Detect which cell encompasses the target text, then output its (x, y) center coordinate. 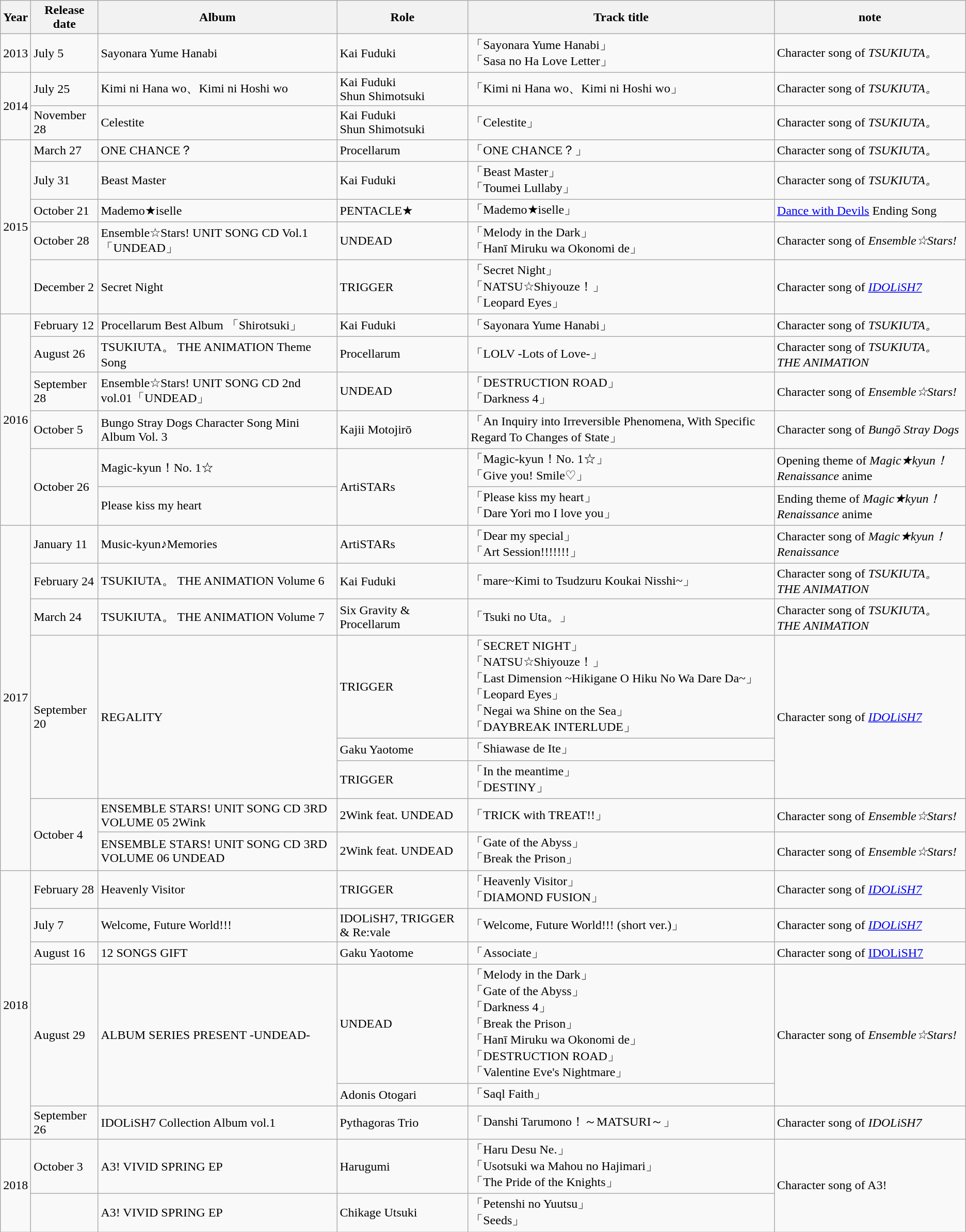
Harugumi (403, 1166)
Adonis Otogari (403, 1094)
「SECRET NIGHT」「NATSU☆Shiyouze！」「Last Dimension ~Hikigane O Hiku No Wa Dare Da~」「Leopard Eyes」「Negai wa Shine on the Sea」「DAYBREAK INTERLUDE」 (621, 686)
July 31 (65, 181)
March 24 (65, 617)
March 27 (65, 151)
Secret Night (218, 287)
2017 (15, 698)
Album (218, 18)
Character song of Magic★kyun！Renaissance (870, 544)
「Welcome, Future World!!! (short ver.)」 (621, 925)
IDOLiSH7 Collection Album vol.1 (218, 1122)
August 16 (65, 953)
Beast Master (218, 181)
2015 (15, 227)
February 28 (65, 889)
「LOLV -Lots of Love-」 (621, 354)
2013 (15, 53)
October 5 (65, 429)
Bungo Stray Dogs Character Song Mini Album Vol. 3 (218, 429)
September 26 (65, 1122)
「Please kiss my heart」「Dare Yori mo I love you」 (621, 506)
IDOLiSH7, TRIGGER & Re:vale (403, 925)
「ONE CHANCE？」 (621, 151)
Track title (621, 18)
「Kimi ni Hana wo、Kimi ni Hoshi wo」 (621, 89)
Pythagoras Trio (403, 1122)
Sayonara Yume Hanabi (218, 53)
October 21 (65, 211)
「Secret Night」「NATSU☆Shiyouze！」「Leopard Eyes」 (621, 287)
Role (403, 18)
「Celestite」 (621, 123)
Kajii Motojirō (403, 429)
Welcome, Future World!!! (218, 925)
Celestite (218, 123)
ONE CHANCE？ (218, 151)
「Associate」 (621, 953)
Opening theme of Magic★kyun！Renaissance anime (870, 468)
September 20 (65, 716)
July 7 (65, 925)
「Gate of the Abyss」「Break the Prison」 (621, 851)
Year (15, 18)
Ensemble☆Stars! UNIT SONG CD 2nd vol.01「UNDEAD」 (218, 391)
December 2 (65, 287)
Ensemble☆Stars! UNIT SONG CD Vol.1「UNDEAD」 (218, 241)
「Mademo★iselle」 (621, 211)
August 26 (65, 354)
Ending theme of Magic★kyun！Renaissance anime (870, 506)
September 28 (65, 391)
Six Gravity & Procellarum (403, 617)
「Sayonara Yume Hanabi」「Sasa no Ha Love Letter」 (621, 53)
「Haru Desu Ne.」「Usotsuki wa Mahou no Hajimari」「The Pride of the Knights」 (621, 1166)
Procellarum Best Album 「Shirotsuki」 (218, 325)
Magic-kyun！No. 1☆ (218, 468)
August 29 (65, 1035)
TSUKIUTA。 THE ANIMATION Volume 6 (218, 581)
2014 (15, 106)
2016 (15, 420)
Heavenly Visitor (218, 889)
「Dear my special」「Art Session!!!!!!!」 (621, 544)
「Sayonara Yume Hanabi」 (621, 325)
July 5 (65, 53)
「DESTRUCTION ROAD」 「Darkness 4」 (621, 391)
February 24 (65, 581)
「Melody in the Dark」「Gate of the Abyss」「Darkness 4」「Break the Prison」「Hanī Miruku wa Okonomi de」「DESTRUCTION ROAD」「Valentine Eve's Nightmare」 (621, 1024)
「An Inquiry into Irreversible Phenomena, With Specific Regard To Changes of State」 (621, 429)
Character song of A3! (870, 1186)
「In the meantime」「DESTINY」 (621, 779)
October 26 (65, 487)
12 SONGS GIFT (218, 953)
October 28 (65, 241)
「mare~Kimi to Tsudzuru Koukai Nisshi~」 (621, 581)
February 12 (65, 325)
「Beast Master」「Toumei Lullaby」 (621, 181)
Music-kyun♪Memories (218, 544)
note (870, 18)
「Melody in the Dark」 「Hanī Miruku wa Okonomi de」 (621, 241)
Dance with Devils Ending Song (870, 211)
Chikage Utsuki (403, 1213)
ENSEMBLE STARS! UNIT SONG CD 3RD VOLUME 05 2Wink (218, 815)
「Shiawase de Ite」 (621, 749)
Mademo★iselle (218, 211)
October 3 (65, 1166)
「Petenshi no Yuutsu」「Seeds」 (621, 1213)
「Tsuki no Uta。」 (621, 617)
Please kiss my heart (218, 506)
「Magic-kyun！No. 1☆」「Give you! Smile♡」 (621, 468)
July 25 (65, 89)
REGALITY (218, 716)
October 4 (65, 834)
TSUKIUTA。 THE ANIMATION Volume 7 (218, 617)
「Danshi Tarumono！～MATSURI～」 (621, 1122)
「Heavenly Visitor」「DIAMOND FUSION」 (621, 889)
「Saql Faith」 (621, 1094)
November 28 (65, 123)
TSUKIUTA。 THE ANIMATION Theme Song (218, 354)
ALBUM SERIES PRESENT -UNDEAD- (218, 1035)
January 11 (65, 544)
Kimi ni Hana wo、Kimi ni Hoshi wo (218, 89)
ENSEMBLE STARS! UNIT SONG CD 3RD VOLUME 06 UNDEAD (218, 851)
Release date (65, 18)
「TRICK with TREAT!!」 (621, 815)
PENTACLE★ (403, 211)
Character song of Bungō Stray Dogs (870, 429)
